Search for the cell housing the specified text and yield its [X, Y] center coordinate. 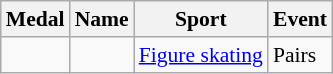
Pairs [300, 55]
Medal [36, 19]
Name [102, 19]
Sport [201, 19]
Figure skating [201, 55]
Event [300, 19]
